Return (X, Y) of the center of cell containing provided text 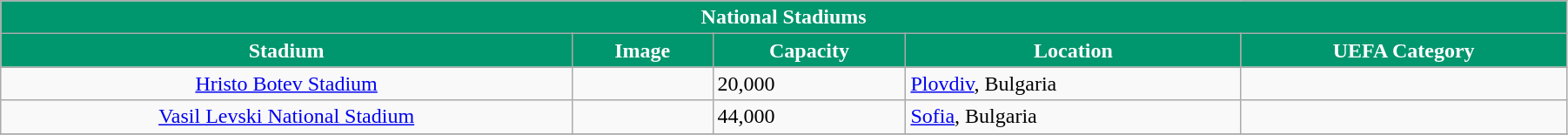
National Stadiums (784, 17)
Sofia, Bulgaria (1074, 117)
Image (642, 51)
Vasil Levski National Stadium (287, 117)
44,000 (809, 117)
Stadium (287, 51)
20,000 (809, 84)
Plovdiv, Bulgaria (1074, 84)
UEFA Category (1404, 51)
Hristo Botev Stadium (287, 84)
Location (1074, 51)
Capacity (809, 51)
